Output the (X, Y) coordinate of the center of the cell containing the given text.  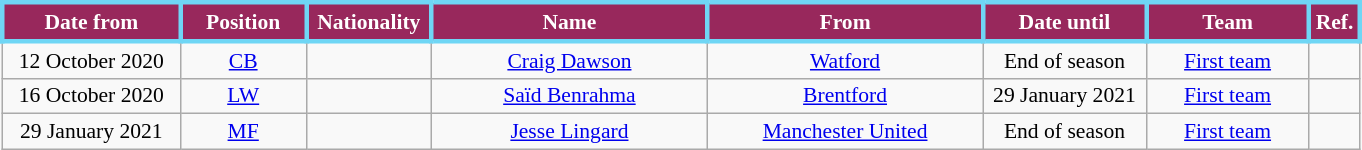
Brentford (845, 96)
Name (570, 22)
MF (243, 132)
Craig Dawson (570, 60)
Watford (845, 60)
Nationality (369, 22)
Date from (91, 22)
CB (243, 60)
Jesse Lingard (570, 132)
Team (1228, 22)
Ref. (1334, 22)
From (845, 22)
LW (243, 96)
Saïd Benrahma (570, 96)
12 October 2020 (91, 60)
16 October 2020 (91, 96)
Manchester United (845, 132)
Date until (1064, 22)
Position (243, 22)
